Detect which cell encompasses the target text, then output its [X, Y] center coordinate. 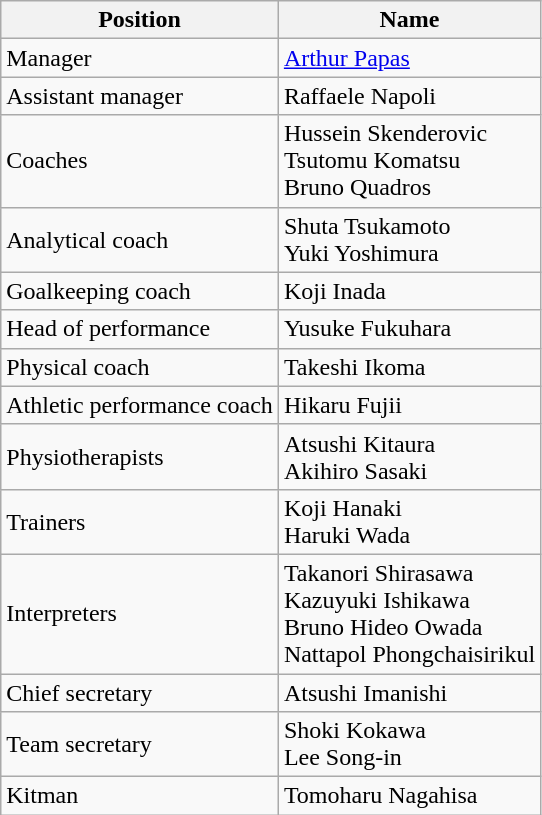
Hussein Skenderovic Tsutomu Komatsu Bruno Quadros [409, 161]
Arthur Papas [409, 58]
Takanori Shirasawa Kazuyuki Ishikawa Bruno Hideo Owada Nattapol Phongchaisirikul [409, 614]
Shoki Kokawa Lee Song-in [409, 744]
Assistant manager [140, 96]
Raffaele Napoli [409, 96]
Koji Inada [409, 291]
Physiotherapists [140, 456]
Physical coach [140, 367]
Yusuke Fukuhara [409, 329]
Team secretary [140, 744]
Koji Hanaki Haruki Wada [409, 522]
Chief secretary [140, 693]
Position [140, 20]
Atsushi Imanishi [409, 693]
Hikaru Fujii [409, 405]
Analytical coach [140, 240]
Shuta Tsukamoto Yuki Yoshimura [409, 240]
Name [409, 20]
Manager [140, 58]
Athletic performance coach [140, 405]
Head of performance [140, 329]
Takeshi Ikoma [409, 367]
Trainers [140, 522]
Atsushi Kitaura Akihiro Sasaki [409, 456]
Coaches [140, 161]
Goalkeeping coach [140, 291]
Tomoharu Nagahisa [409, 796]
Interpreters [140, 614]
Kitman [140, 796]
